Return [x, y] of the center of cell containing provided text 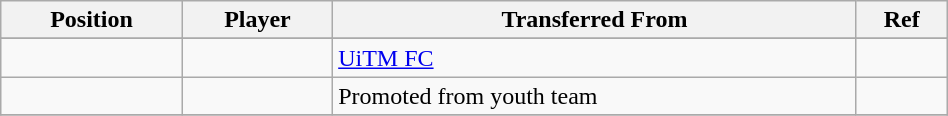
Transferred From [594, 20]
Promoted from youth team [594, 96]
UiTM FC [594, 58]
Position [92, 20]
Ref [902, 20]
Player [257, 20]
